Provide the [x, y] coordinate of the cell's center where the given text is located.  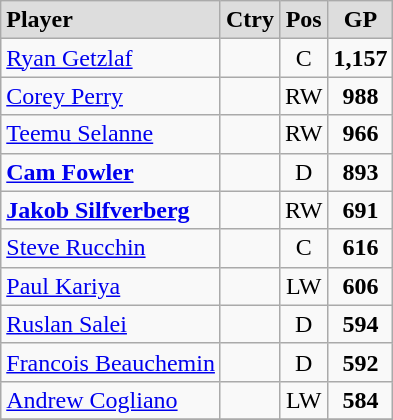
Ruslan Salei [111, 324]
606 [360, 286]
Corey Perry [111, 96]
Ryan Getzlaf [111, 58]
Francois Beauchemin [111, 362]
Cam Fowler [111, 172]
Paul Kariya [111, 286]
GP [360, 20]
Player [111, 20]
Pos [303, 20]
966 [360, 134]
Ctry [250, 20]
592 [360, 362]
1,157 [360, 58]
893 [360, 172]
Teemu Selanne [111, 134]
Steve Rucchin [111, 248]
584 [360, 400]
594 [360, 324]
Jakob Silfverberg [111, 210]
988 [360, 96]
Andrew Cogliano [111, 400]
691 [360, 210]
616 [360, 248]
